From the cell containing the given text, extract its center point as (x, y) coordinate. 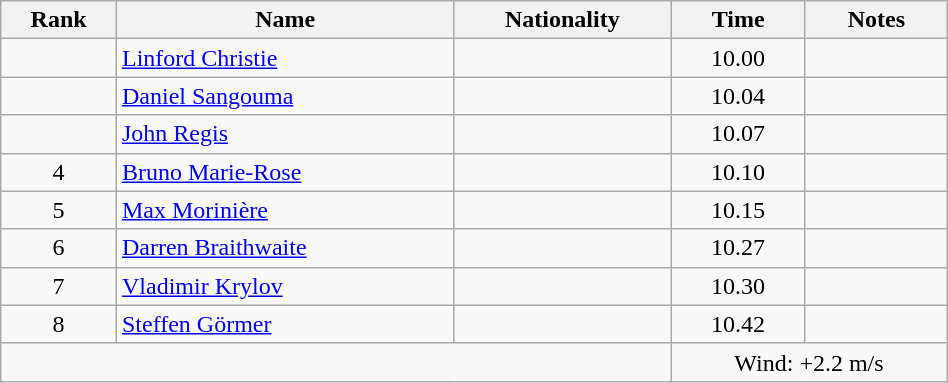
10.00 (738, 58)
Notes (876, 20)
Rank (59, 20)
Steffen Görmer (284, 324)
10.27 (738, 248)
Linford Christie (284, 58)
Time (738, 20)
Bruno Marie-Rose (284, 172)
10.30 (738, 286)
Wind: +2.2 m/s (810, 362)
10.15 (738, 210)
8 (59, 324)
10.07 (738, 134)
7 (59, 286)
Daniel Sangouma (284, 96)
Nationality (562, 20)
4 (59, 172)
6 (59, 248)
Max Morinière (284, 210)
5 (59, 210)
John Regis (284, 134)
10.04 (738, 96)
Name (284, 20)
Vladimir Krylov (284, 286)
10.10 (738, 172)
Darren Braithwaite (284, 248)
10.42 (738, 324)
